Return the (x, y) coordinate for the center point of the cell that contains the specified text.  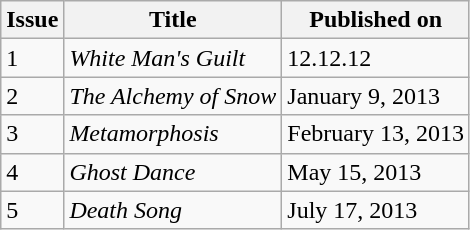
February 13, 2013 (376, 134)
3 (32, 134)
The Alchemy of Snow (173, 96)
Published on (376, 20)
Metamorphosis (173, 134)
July 17, 2013 (376, 210)
White Man's Guilt (173, 58)
2 (32, 96)
Title (173, 20)
4 (32, 172)
January 9, 2013 (376, 96)
12.12.12 (376, 58)
Death Song (173, 210)
Issue (32, 20)
5 (32, 210)
May 15, 2013 (376, 172)
1 (32, 58)
Ghost Dance (173, 172)
